From the cell containing the given text, extract its center point as (x, y) coordinate. 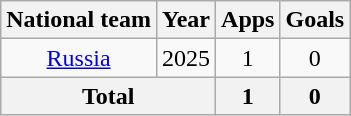
National team (79, 20)
Apps (248, 20)
Year (186, 20)
Goals (315, 20)
2025 (186, 58)
Total (108, 96)
Russia (79, 58)
